Output the (x, y) coordinate of the center of the cell containing the given text.  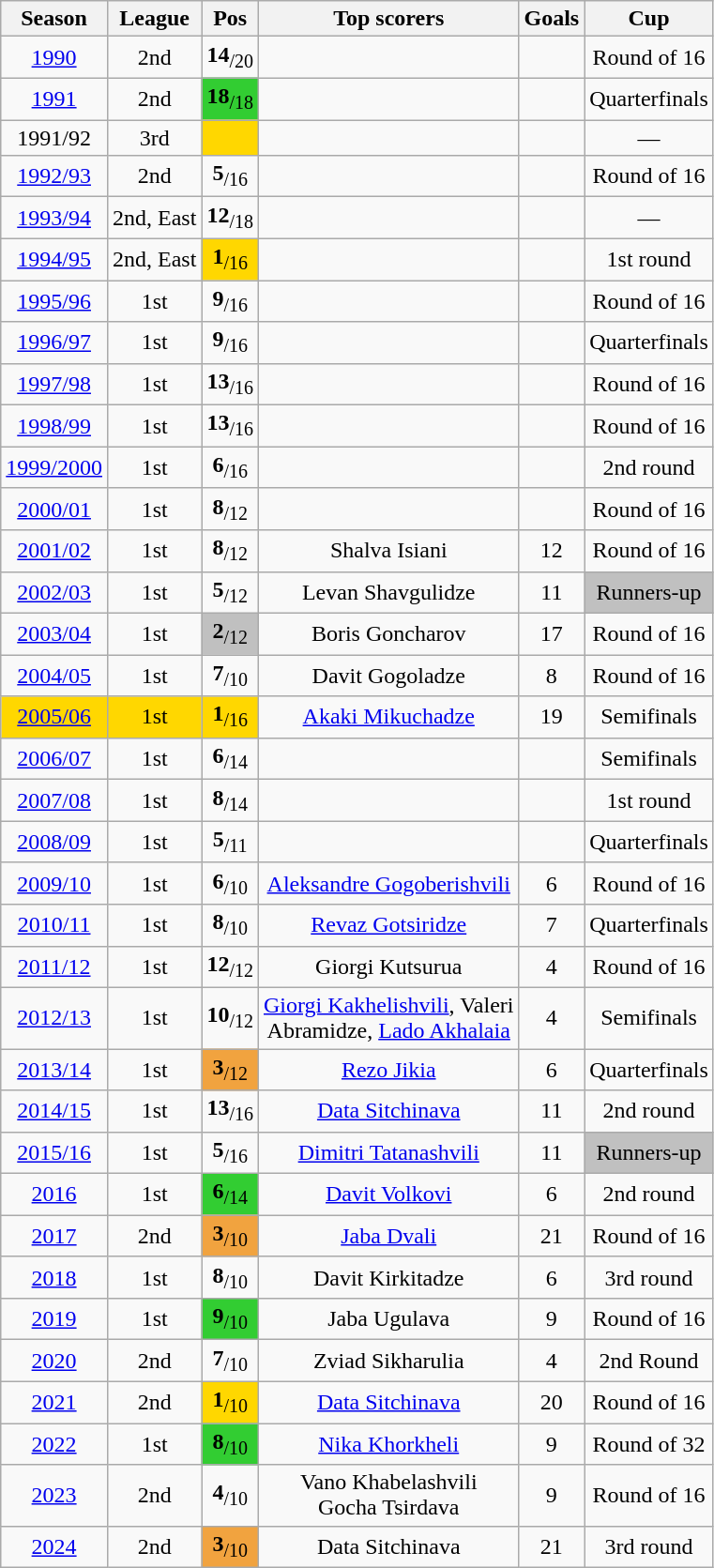
Jaba Dvali (388, 1236)
2004/05 (54, 676)
2013/14 (54, 1070)
5/12 (231, 592)
2005/06 (54, 717)
7 (552, 925)
Pos (231, 19)
1995/96 (54, 301)
9/10 (231, 1319)
10/12 (231, 1017)
2020 (54, 1361)
Top scorers (388, 19)
Season (54, 19)
2006/07 (54, 758)
Dimitri Tatanashvili (388, 1152)
2016 (54, 1195)
2nd Round (649, 1361)
Cup (649, 19)
1996/97 (54, 343)
2023 (54, 1496)
2000/01 (54, 509)
12/12 (231, 967)
8/14 (231, 800)
3rd (154, 138)
1999/2000 (54, 467)
League (154, 19)
2/12 (231, 633)
Jaba Ugulava (388, 1319)
3/12 (231, 1070)
Rezo Jikia (388, 1070)
2010/11 (54, 925)
2001/02 (54, 551)
8 (552, 676)
1998/99 (54, 426)
Zviad Sikharulia (388, 1361)
2008/09 (54, 842)
Davit Kirkitadze (388, 1277)
1990 (54, 57)
2015/16 (54, 1152)
1992/93 (54, 176)
2011/12 (54, 967)
2002/03 (54, 592)
1/10 (231, 1402)
Vano Khabelashvili Gocha Tsirdava (388, 1496)
Boris Goncharov (388, 633)
6/10 (231, 883)
5/11 (231, 842)
Round of 32 (649, 1444)
Giorgi Kutsurua (388, 967)
17 (552, 633)
2018 (54, 1277)
2009/10 (54, 883)
Levan Shavgulidze (388, 592)
2012/13 (54, 1017)
Giorgi Kakhelishvili, Valeri Abramidze, Lado Akhalaia (388, 1017)
18/18 (231, 99)
1993/94 (54, 218)
Revaz Gotsiridze (388, 925)
2014/15 (54, 1111)
Davit Volkovi (388, 1195)
12/18 (231, 218)
Akaki Mikuchadze (388, 717)
2007/08 (54, 800)
Aleksandre Gogoberishvili (388, 883)
2024 (54, 1546)
14/20 (231, 57)
20 (552, 1402)
2003/04 (54, 633)
Goals (552, 19)
19 (552, 717)
2019 (54, 1319)
4/10 (231, 1496)
6/16 (231, 467)
2022 (54, 1444)
Nika Khorkheli (388, 1444)
2017 (54, 1236)
12 (552, 551)
Shalva Isiani (388, 551)
1991 (54, 99)
Davit Gogoladze (388, 676)
1997/98 (54, 384)
1991/92 (54, 138)
2021 (54, 1402)
1994/95 (54, 259)
